Find where the given text appears and provide that cell's center as (x, y) coordinate. 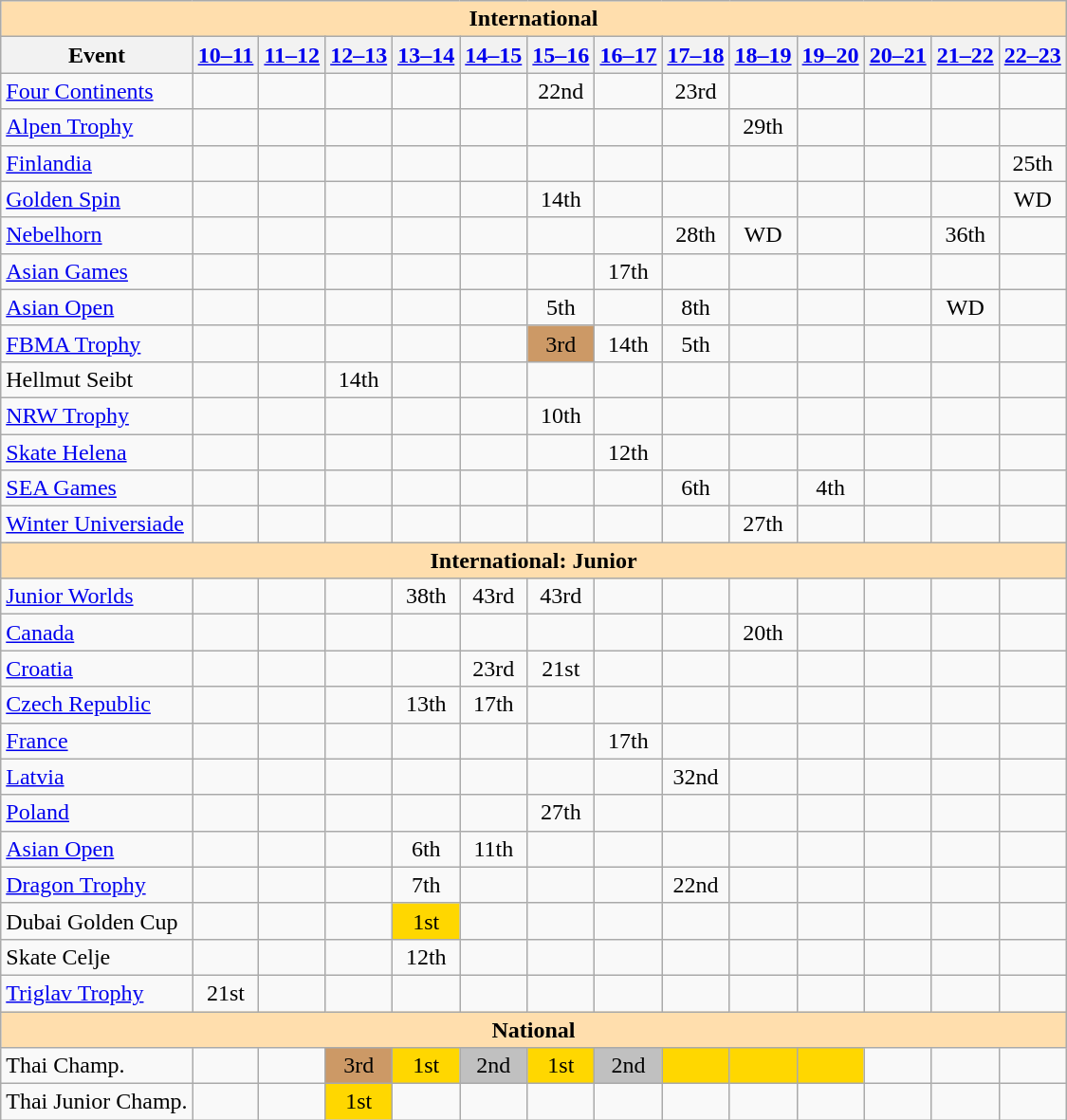
Dubai Golden Cup (97, 921)
7th (427, 885)
18–19 (763, 55)
Golden Spin (97, 199)
Junior Worlds (97, 597)
Triglav Trophy (97, 993)
28th (696, 235)
Winter Universiade (97, 524)
Thai Champ. (97, 1066)
Event (97, 55)
SEA Games (97, 488)
11–12 (292, 55)
NRW Trophy (97, 415)
20th (763, 633)
12–13 (359, 55)
25th (1032, 163)
32nd (696, 777)
Poland (97, 813)
16–17 (628, 55)
Asian Games (97, 271)
International (534, 19)
38th (427, 597)
Latvia (97, 777)
Skate Helena (97, 452)
FBMA Trophy (97, 343)
36th (966, 235)
Alpen Trophy (97, 127)
8th (696, 307)
22–23 (1032, 55)
Four Continents (97, 91)
Nebelhorn (97, 235)
Czech Republic (97, 705)
13–14 (427, 55)
Canada (97, 633)
4th (831, 488)
17–18 (696, 55)
15–16 (561, 55)
14–15 (493, 55)
19–20 (831, 55)
13th (427, 705)
Finlandia (97, 163)
29th (763, 127)
Skate Celje (97, 957)
Croatia (97, 669)
France (97, 741)
11th (493, 849)
Thai Junior Champ. (97, 1102)
Dragon Trophy (97, 885)
International: Junior (534, 560)
National (534, 1029)
20–21 (897, 55)
10–11 (226, 55)
Hellmut Seibt (97, 379)
10th (561, 415)
21–22 (966, 55)
